Output the [x, y] coordinate of the center of the cell containing the given text.  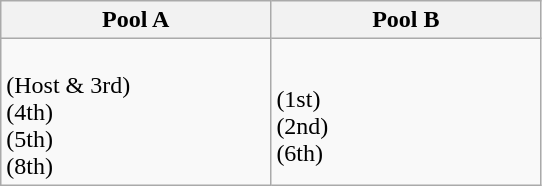
(Host & 3rd) (4th) (5th) (8th) [136, 112]
Pool B [406, 20]
Pool A [136, 20]
(1st) (2nd) (6th) [406, 112]
